Scan for the cell matching the given text and deliver its (X, Y) coordinate at center. 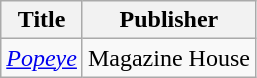
Popeye (42, 58)
Publisher (168, 20)
Magazine House (168, 58)
Title (42, 20)
